Locate the cell with the specified text and output its (X, Y) center coordinate. 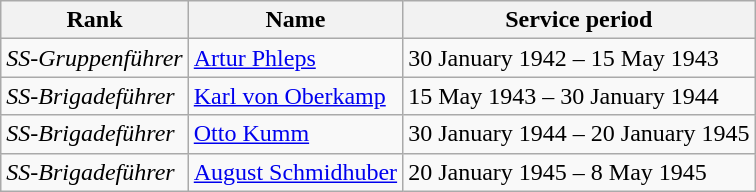
Service period (579, 20)
20 January 1945 – 8 May 1945 (579, 172)
Otto Kumm (295, 134)
SS-Gruppenführer (95, 58)
Karl von Oberkamp (295, 96)
Rank (95, 20)
15 May 1943 – 30 January 1944 (579, 96)
August Schmidhuber (295, 172)
Artur Phleps (295, 58)
30 January 1942 – 15 May 1943 (579, 58)
30 January 1944 – 20 January 1945 (579, 134)
Name (295, 20)
